From the cell containing the given text, extract its center point as [X, Y] coordinate. 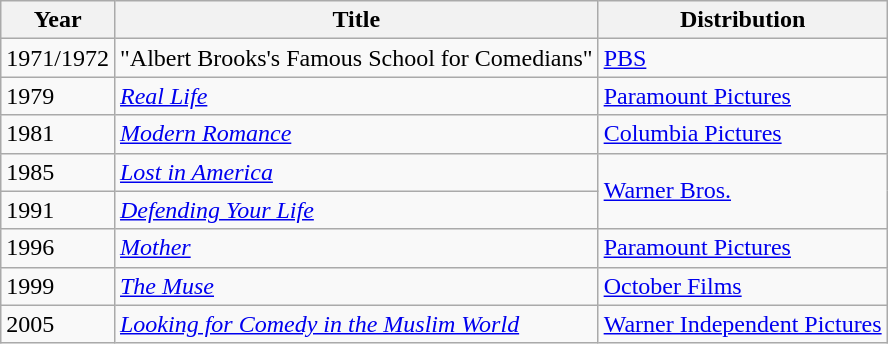
1999 [58, 286]
1981 [58, 134]
October Films [742, 286]
Defending Your Life [356, 210]
1971/1972 [58, 58]
Mother [356, 248]
Title [356, 20]
Looking for Comedy in the Muslim World [356, 324]
Distribution [742, 20]
Year [58, 20]
Columbia Pictures [742, 134]
1996 [58, 248]
Warner Bros. [742, 191]
1979 [58, 96]
1985 [58, 172]
Real Life [356, 96]
"Albert Brooks's Famous School for Comedians" [356, 58]
The Muse [356, 286]
1991 [58, 210]
PBS [742, 58]
Warner Independent Pictures [742, 324]
2005 [58, 324]
Lost in America [356, 172]
Modern Romance [356, 134]
